From the cell containing the given text, extract its center point as (x, y) coordinate. 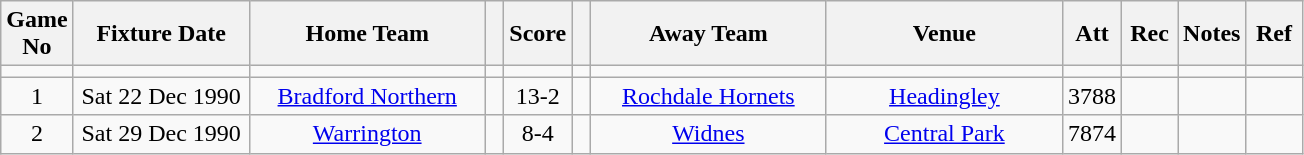
Rochdale Hornets (708, 96)
Widnes (708, 134)
Venue (944, 34)
7874 (1092, 134)
Sat 29 Dec 1990 (161, 134)
Fixture Date (161, 34)
Home Team (367, 34)
1 (37, 96)
Bradford Northern (367, 96)
Notes (1212, 34)
Rec (1150, 34)
3788 (1092, 96)
Central Park (944, 134)
Score (538, 34)
2 (37, 134)
Att (1092, 34)
Game No (37, 34)
Away Team (708, 34)
13-2 (538, 96)
Warrington (367, 134)
8-4 (538, 134)
Ref (1274, 34)
Sat 22 Dec 1990 (161, 96)
Headingley (944, 96)
